Extract the (X, Y) coordinate from the center of the cell holding the provided text.  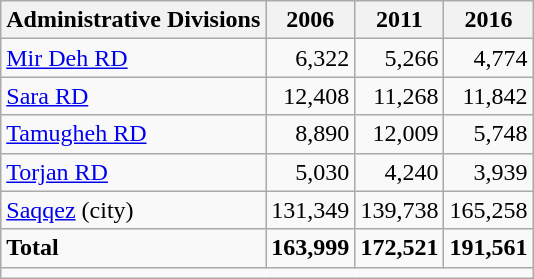
191,561 (488, 248)
12,408 (310, 96)
6,322 (310, 58)
12,009 (400, 134)
3,939 (488, 172)
139,738 (400, 210)
172,521 (400, 248)
Torjan RD (134, 172)
165,258 (488, 210)
4,240 (400, 172)
Tamugheh RD (134, 134)
2011 (400, 20)
8,890 (310, 134)
Administrative Divisions (134, 20)
Sara RD (134, 96)
Saqqez (city) (134, 210)
5,748 (488, 134)
Mir Deh RD (134, 58)
11,842 (488, 96)
163,999 (310, 248)
5,030 (310, 172)
2006 (310, 20)
2016 (488, 20)
131,349 (310, 210)
4,774 (488, 58)
Total (134, 248)
5,266 (400, 58)
11,268 (400, 96)
